Extract the [X, Y] coordinate from the center of the cell holding the provided text.  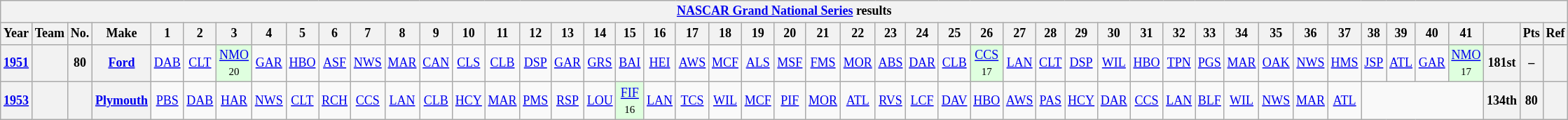
PMS [535, 101]
Ford [122, 63]
Plymouth [122, 101]
8 [402, 34]
RCH [335, 101]
CAN [436, 63]
11 [502, 34]
19 [758, 34]
OAK [1277, 63]
29 [1082, 34]
PGS [1210, 63]
20 [790, 34]
22 [858, 34]
12 [535, 34]
16 [660, 34]
1951 [17, 63]
No. [80, 34]
BLF [1210, 101]
FMS [823, 63]
PIF [790, 101]
NASCAR Grand National Series results [785, 11]
39 [1401, 34]
2 [200, 34]
HMS [1345, 63]
CLS [469, 63]
1 [167, 34]
35 [1277, 34]
21 [823, 34]
CCS17 [986, 63]
RSP [568, 101]
ASF [335, 63]
41 [1466, 34]
32 [1179, 34]
GRS [600, 63]
9 [436, 34]
18 [726, 34]
4 [269, 34]
Pts [1532, 34]
40 [1432, 34]
DAV [954, 101]
1953 [17, 101]
6 [335, 34]
HEI [660, 63]
– [1532, 63]
RVS [890, 101]
38 [1374, 34]
36 [1311, 34]
25 [954, 34]
JSP [1374, 63]
10 [469, 34]
33 [1210, 34]
Ref [1555, 34]
3 [234, 34]
HAR [234, 101]
34 [1242, 34]
30 [1114, 34]
181st [1502, 63]
FIF16 [630, 101]
28 [1051, 34]
Year [17, 34]
134th [1502, 101]
Team [49, 34]
TCS [692, 101]
MSF [790, 63]
NMO17 [1466, 63]
23 [890, 34]
TPN [1179, 63]
ABS [890, 63]
15 [630, 34]
27 [1020, 34]
26 [986, 34]
7 [367, 34]
Make [122, 34]
LCF [922, 101]
5 [303, 34]
LOU [600, 101]
31 [1146, 34]
ALS [758, 63]
14 [600, 34]
37 [1345, 34]
NMO20 [234, 63]
24 [922, 34]
PAS [1051, 101]
17 [692, 34]
13 [568, 34]
PBS [167, 101]
BAI [630, 63]
